Return (x, y) of the center of cell containing provided text 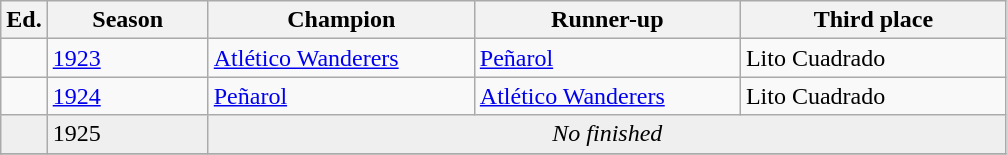
No finished (607, 134)
1923 (128, 58)
Ed. (24, 20)
Season (128, 20)
1925 (128, 134)
Champion (341, 20)
1924 (128, 96)
Third place (873, 20)
Runner-up (607, 20)
